For the text-containing cell, return its midpoint in (x, y) coordinate format. 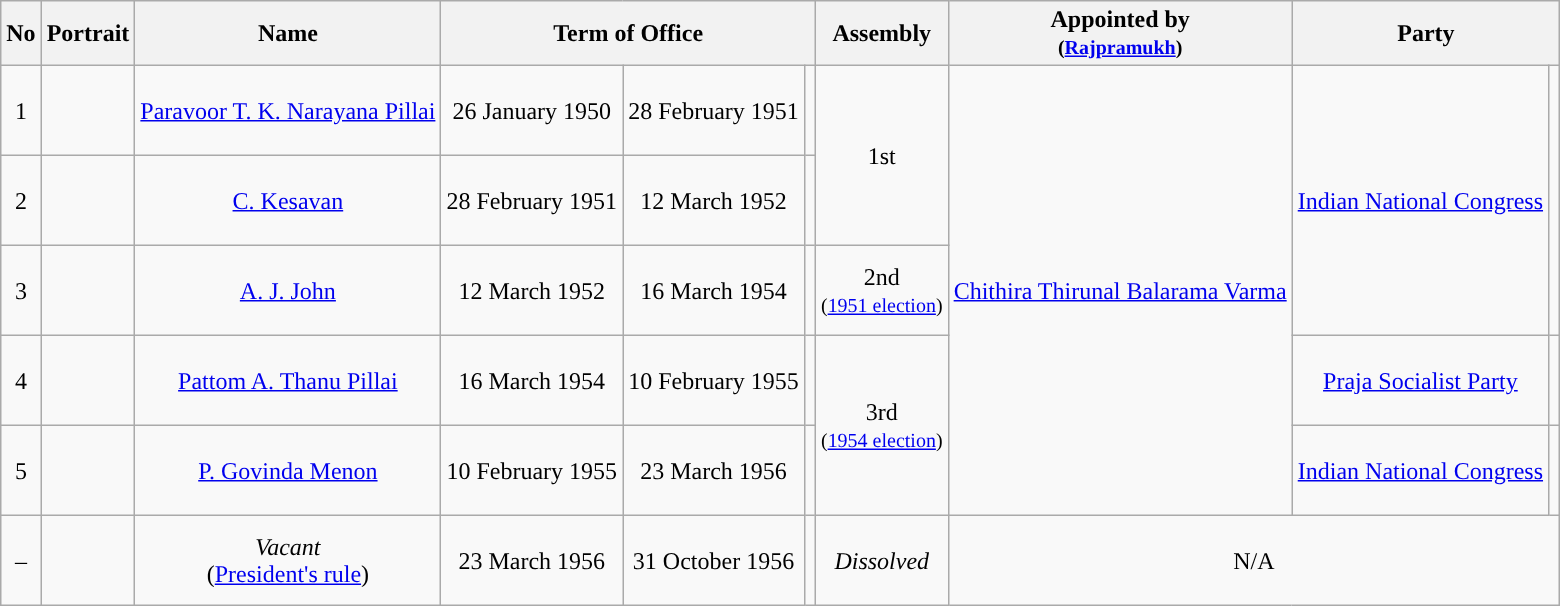
No (21, 34)
31 October 1956 (714, 561)
Name (288, 34)
Appointed by(Rajpramukh) (1120, 34)
26 January 1950 (532, 111)
C. Kesavan (288, 201)
1 (21, 111)
Party (1426, 34)
4 (21, 381)
Chithira Thirunal Balarama Varma (1120, 291)
3 (21, 291)
Praja Socialist Party (1420, 381)
A. J. John (288, 291)
2nd(1951 election) (882, 291)
Portrait (88, 34)
N/A (1254, 561)
– (21, 561)
Dissolved (882, 561)
3rd(1954 election) (882, 426)
P. Govinda Menon (288, 471)
2 (21, 201)
Pattom A. Thanu Pillai (288, 381)
Term of Office (628, 34)
1st (882, 156)
Assembly (882, 34)
5 (21, 471)
Paravoor T. K. Narayana Pillai (288, 111)
Vacant(President's rule) (288, 561)
